Extract the (x, y) coordinate from the center of the cell holding the provided text.  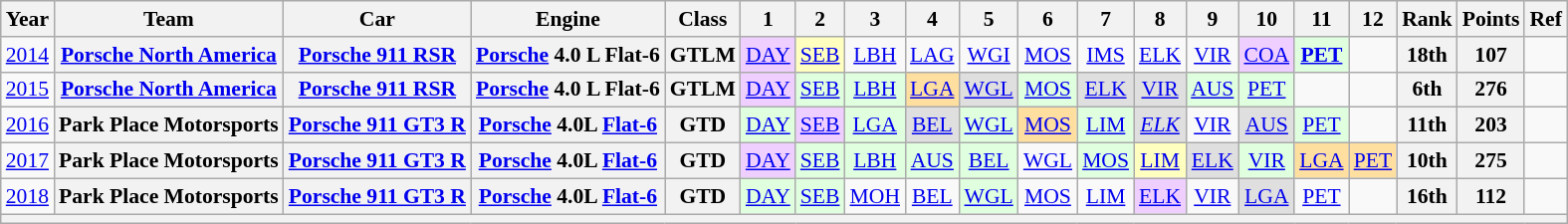
IMS (1105, 55)
16th (1428, 196)
LAG (932, 55)
18th (1428, 55)
3 (876, 19)
Class (703, 19)
WGI (990, 55)
Year (28, 19)
1 (769, 19)
Points (1491, 19)
10th (1428, 161)
5 (990, 19)
6 (1047, 19)
2017 (28, 161)
11 (1321, 19)
275 (1491, 161)
Rank (1428, 19)
4 (932, 19)
112 (1491, 196)
10 (1266, 19)
COA (1266, 55)
276 (1491, 90)
Team (169, 19)
6th (1428, 90)
107 (1491, 55)
Car (377, 19)
11th (1428, 125)
MOH (876, 196)
8 (1160, 19)
Ref (1545, 19)
2015 (28, 90)
9 (1213, 19)
2016 (28, 125)
7 (1105, 19)
12 (1374, 19)
2014 (28, 55)
203 (1491, 125)
2018 (28, 196)
2 (820, 19)
Engine (567, 19)
